Extract the [X, Y] coordinate from the center of the cell holding the provided text.  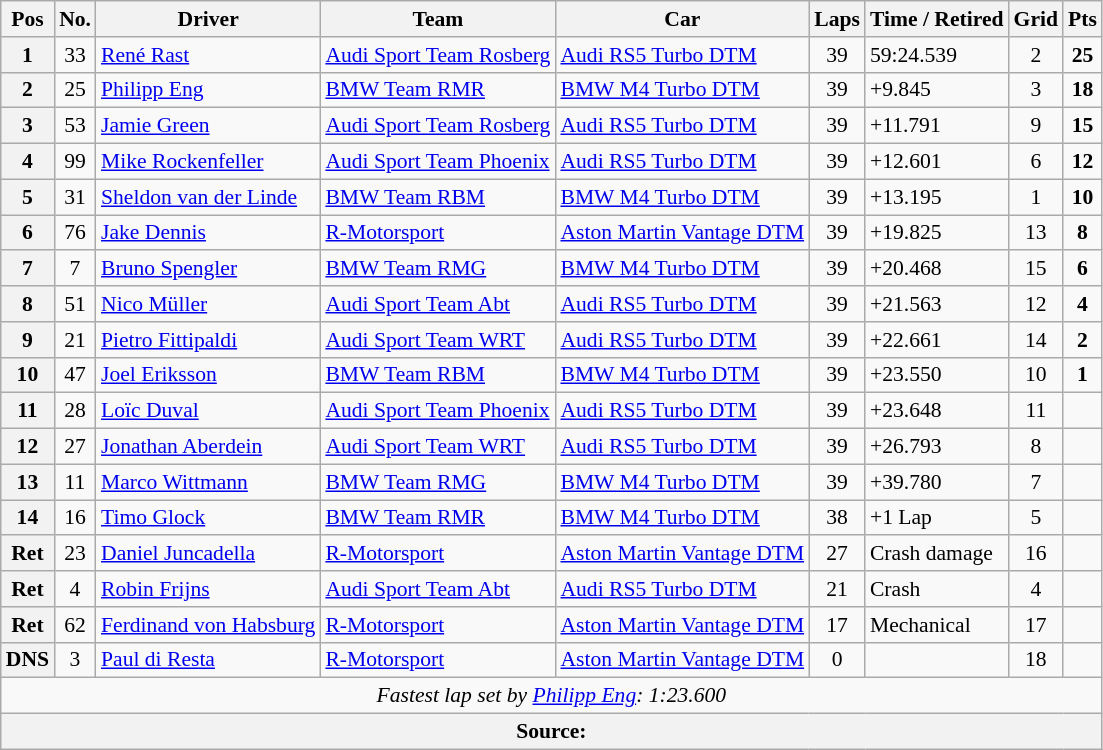
Source: [552, 732]
31 [75, 197]
+11.791 [937, 126]
62 [75, 625]
Ferdinand von Habsburg [208, 625]
Pietro Fittipaldi [208, 340]
Driver [208, 19]
38 [837, 518]
59:24.539 [937, 55]
Philipp Eng [208, 90]
Fastest lap set by Philipp Eng: 1:23.600 [552, 696]
+20.468 [937, 269]
99 [75, 162]
Joel Eriksson [208, 375]
Paul di Resta [208, 660]
+13.195 [937, 197]
Bruno Spengler [208, 269]
23 [75, 554]
Timo Glock [208, 518]
+23.550 [937, 375]
Loïc Duval [208, 411]
Jonathan Aberdein [208, 447]
René Rast [208, 55]
+26.793 [937, 447]
DNS [28, 660]
+23.648 [937, 411]
Marco Wittmann [208, 482]
33 [75, 55]
0 [837, 660]
Jake Dennis [208, 233]
Crash damage [937, 554]
Robin Frijns [208, 589]
+19.825 [937, 233]
+9.845 [937, 90]
Mike Rockenfeller [208, 162]
+1 Lap [937, 518]
Grid [1036, 19]
Pos [28, 19]
47 [75, 375]
Laps [837, 19]
Mechanical [937, 625]
+12.601 [937, 162]
51 [75, 304]
Car [682, 19]
28 [75, 411]
No. [75, 19]
+39.780 [937, 482]
+22.661 [937, 340]
Team [438, 19]
Nico Müller [208, 304]
53 [75, 126]
Daniel Juncadella [208, 554]
Crash [937, 589]
Jamie Green [208, 126]
76 [75, 233]
Pts [1082, 19]
+21.563 [937, 304]
Time / Retired [937, 19]
Sheldon van der Linde [208, 197]
